Identify which cell holds the provided text, then report its [x, y] central coordinate. 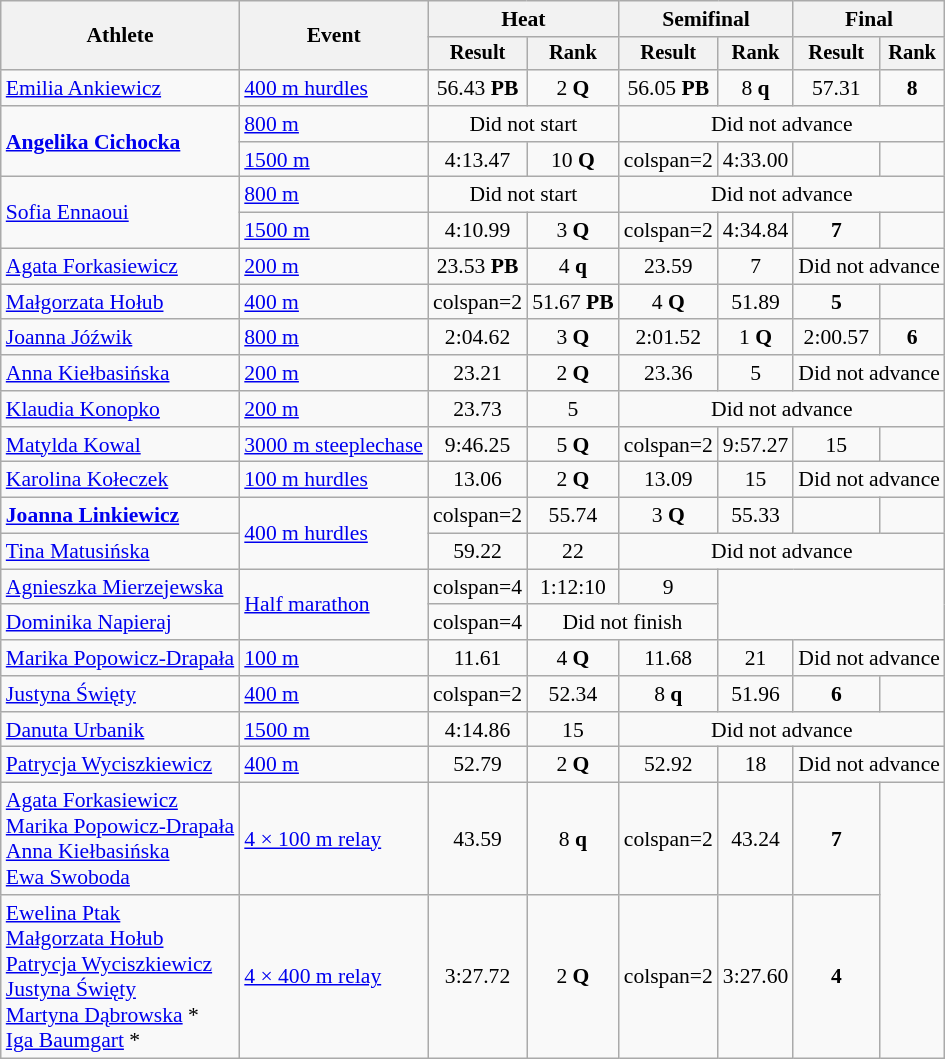
Heat [524, 19]
1 Q [756, 338]
Marika Popowicz-Drapała [120, 658]
Athlete [120, 36]
4 q [573, 267]
9:57.27 [756, 445]
56.05 PB [668, 88]
23.73 [478, 409]
11.68 [668, 658]
55.33 [756, 516]
100 m hurdles [334, 480]
2:00.57 [836, 338]
Joanna Jóźwik [120, 338]
52.34 [573, 694]
56.43 PB [478, 88]
Agata ForkasiewiczMarika Popowicz-DrapałaAnna KiełbasińskaEwa Swoboda [120, 839]
52.92 [668, 765]
55.74 [573, 516]
43.59 [478, 839]
9 [668, 587]
Agata Forkasiewicz [120, 267]
4:14.86 [478, 730]
51.67 PB [573, 302]
23.53 PB [478, 267]
Karolina Kołeczek [120, 480]
8 [912, 88]
13.06 [478, 480]
Final [869, 19]
4:34.84 [756, 231]
Klaudia Konopko [120, 409]
9:46.25 [478, 445]
22 [573, 552]
4 [836, 976]
4:13.47 [478, 160]
2:01.52 [668, 338]
4 × 100 m relay [334, 839]
100 m [334, 658]
Agnieszka Mierzejewska [120, 587]
3:27.72 [478, 976]
Emilia Ankiewicz [120, 88]
Did not finish [622, 623]
23.21 [478, 373]
51.96 [756, 694]
1:12:10 [573, 587]
52.79 [478, 765]
4 × 400 m relay [334, 976]
43.24 [756, 839]
3:27.60 [756, 976]
Justyna Święty [120, 694]
Half marathon [334, 604]
23.36 [668, 373]
21 [756, 658]
Tina Matusińska [120, 552]
Angelika Cichocka [120, 142]
Anna Kiełbasińska [120, 373]
5 Q [573, 445]
Patrycja Wyciszkiewicz [120, 765]
51.89 [756, 302]
11.61 [478, 658]
Semifinal [706, 19]
13.09 [668, 480]
57.31 [836, 88]
18 [756, 765]
23.59 [668, 267]
Matylda Kowal [120, 445]
Danuta Urbanik [120, 730]
Sofia Ennaoui [120, 212]
3000 m steeplechase [334, 445]
4:33.00 [756, 160]
Dominika Napieraj [120, 623]
2:04.62 [478, 338]
Event [334, 36]
Małgorzata Hołub [120, 302]
10 Q [573, 160]
Ewelina PtakMałgorzata HołubPatrycja WyciszkiewiczJustyna ŚwiętyMartyna Dąbrowska *Iga Baumgart * [120, 976]
Joanna Linkiewicz [120, 516]
59.22 [478, 552]
4:10.99 [478, 231]
